Search for the cell housing the specified text and yield its (X, Y) center coordinate. 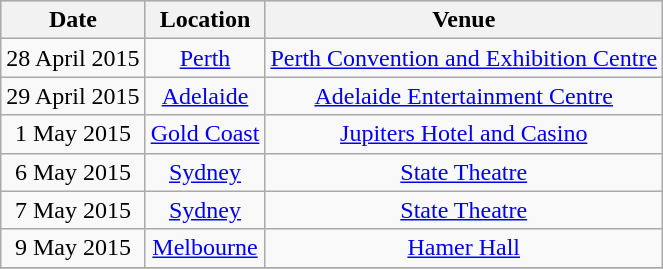
Perth Convention and Exhibition Centre (464, 58)
Gold Coast (205, 134)
Venue (464, 20)
Adelaide Entertainment Centre (464, 96)
Date (73, 20)
Hamer Hall (464, 248)
Location (205, 20)
Perth (205, 58)
Adelaide (205, 96)
6 May 2015 (73, 172)
29 April 2015 (73, 96)
1 May 2015 (73, 134)
9 May 2015 (73, 248)
28 April 2015 (73, 58)
7 May 2015 (73, 210)
Melbourne (205, 248)
Jupiters Hotel and Casino (464, 134)
